Determine the (x, y) coordinate at the center of the cell enclosing the given text.  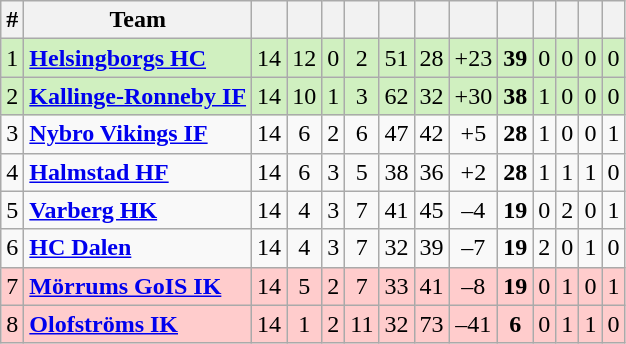
–8 (474, 286)
Team (138, 20)
Nybro Vikings IF (138, 134)
47 (396, 134)
HC Dalen (138, 248)
73 (432, 324)
Halmstad HF (138, 172)
Kallinge-Ronneby IF (138, 96)
62 (396, 96)
51 (396, 58)
Varberg HK (138, 210)
+2 (474, 172)
+30 (474, 96)
10 (304, 96)
# (12, 20)
36 (432, 172)
+5 (474, 134)
Mörrums GoIS IK (138, 286)
Helsingborgs HC (138, 58)
33 (396, 286)
45 (432, 210)
Olofströms IK (138, 324)
–41 (474, 324)
8 (12, 324)
–7 (474, 248)
+23 (474, 58)
12 (304, 58)
42 (432, 134)
–4 (474, 210)
11 (362, 324)
